Identify which cell holds the provided text, then report its [x, y] central coordinate. 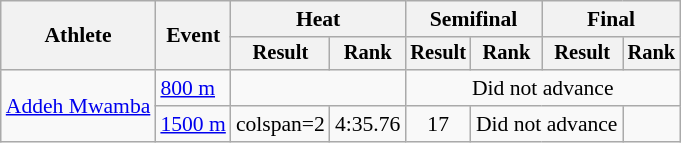
Addeh Mwamba [78, 106]
1500 m [192, 124]
Semifinal [473, 19]
Heat [318, 19]
Final [611, 19]
colspan=2 [280, 124]
Athlete [78, 36]
4:35.76 [368, 124]
Event [192, 36]
800 m [192, 88]
17 [438, 124]
